Detect which cell encompasses the target text, then output its (x, y) center coordinate. 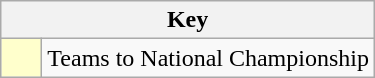
Key (188, 20)
Teams to National Championship (208, 58)
